Scan for the cell matching the given text and deliver its (x, y) coordinate at center. 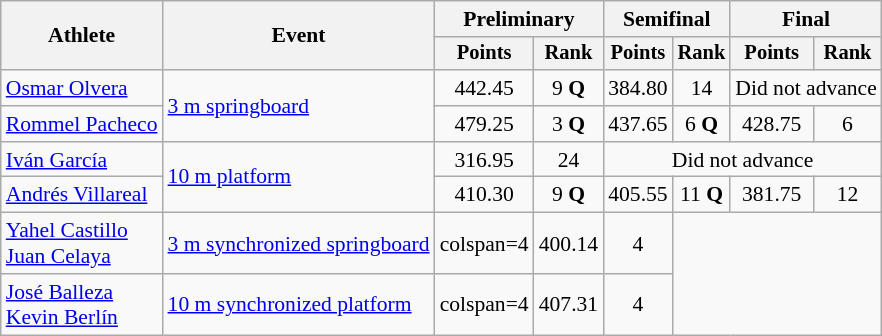
14 (702, 88)
407.31 (568, 304)
6 Q (702, 124)
Semifinal (666, 19)
437.65 (638, 124)
410.30 (484, 195)
400.14 (568, 244)
24 (568, 160)
Athlete (82, 36)
479.25 (484, 124)
11 Q (702, 195)
Osmar Olvera (82, 88)
3 m synchronized springboard (299, 244)
405.55 (638, 195)
10 m platform (299, 178)
316.95 (484, 160)
10 m synchronized platform (299, 304)
12 (848, 195)
442.45 (484, 88)
José BallezaKevin Berlín (82, 304)
428.75 (772, 124)
Yahel CastilloJuan Celaya (82, 244)
Andrés Villareal (82, 195)
6 (848, 124)
Event (299, 36)
Rommel Pacheco (82, 124)
Iván García (82, 160)
384.80 (638, 88)
Final (806, 19)
3 m springboard (299, 106)
Preliminary (520, 19)
381.75 (772, 195)
3 Q (568, 124)
